Scan for the cell matching the given text and deliver its [x, y] coordinate at center. 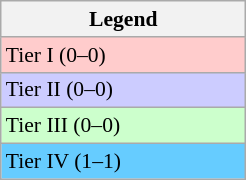
Tier I (0–0) [124, 55]
Legend [124, 19]
Tier III (0–0) [124, 126]
Tier II (0–0) [124, 90]
Tier IV (1–1) [124, 162]
